For the text-containing cell, return its midpoint in [x, y] coordinate format. 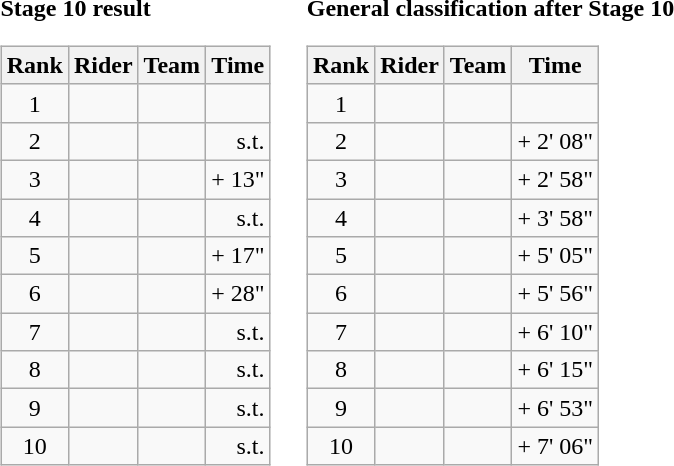
+ 6' 53" [556, 408]
+ 2' 08" [556, 141]
+ 3' 58" [556, 217]
+ 6' 15" [556, 370]
+ 6' 10" [556, 332]
+ 2' 58" [556, 179]
+ 28" [238, 294]
+ 17" [238, 256]
+ 7' 06" [556, 446]
+ 5' 56" [556, 294]
+ 13" [238, 179]
+ 5' 05" [556, 256]
